From the cell containing the given text, extract its center point as [x, y] coordinate. 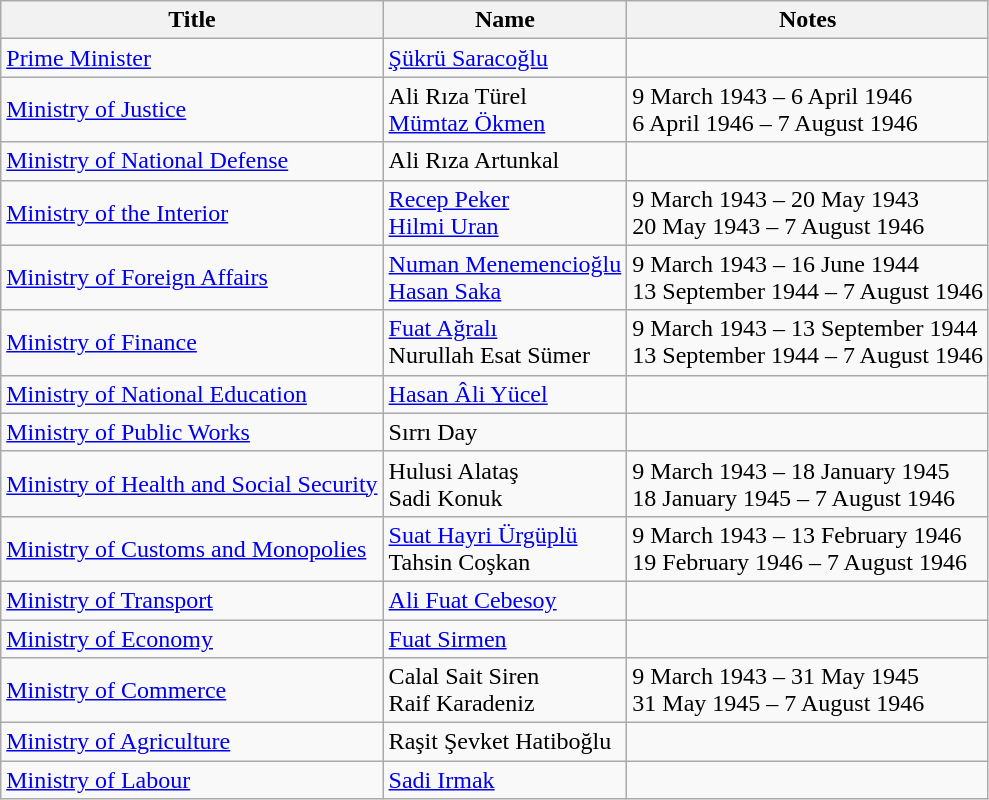
Prime Minister [192, 58]
Fuat Sirmen [505, 639]
Sırrı Day [505, 432]
Ministry of Finance [192, 342]
Ministry of Customs and Monopolies [192, 548]
Ministry of Labour [192, 780]
Fuat AğralıNurullah Esat Sümer [505, 342]
9 March 1943 – 16 June 194413 September 1944 – 7 August 1946 [808, 278]
Ministry of the Interior [192, 212]
Ali Fuat Cebesoy [505, 600]
Raşit Şevket Hatiboğlu [505, 742]
Ministry of Commerce [192, 690]
Ministry of Public Works [192, 432]
9 March 1943 – 13 February 194619 February 1946 – 7 August 1946 [808, 548]
Notes [808, 20]
9 March 1943 – 13 September 194413 September 1944 – 7 August 1946 [808, 342]
Ministry of Health and Social Security [192, 484]
Ministry of Transport [192, 600]
Ministry of Justice [192, 110]
9 March 1943 – 20 May 194320 May 1943 – 7 August 1946 [808, 212]
Title [192, 20]
Ministry of National Defense [192, 161]
Şükrü Saracoğlu [505, 58]
Ministry of Agriculture [192, 742]
Suat Hayri ÜrgüplüTahsin Coşkan [505, 548]
Name [505, 20]
Ali Rıza TürelMümtaz Ökmen [505, 110]
Ali Rıza Artunkal [505, 161]
Hulusi AlataşSadi Konuk [505, 484]
Ministry of National Education [192, 394]
9 March 1943 – 6 April 19466 April 1946 – 7 August 1946 [808, 110]
Numan MenemencioğluHasan Saka [505, 278]
Sadi Irmak [505, 780]
Hasan Âli Yücel [505, 394]
Recep PekerHilmi Uran [505, 212]
Calal Sait SirenRaif Karadeniz [505, 690]
Ministry of Foreign Affairs [192, 278]
9 March 1943 – 18 January 194518 January 1945 – 7 August 1946 [808, 484]
9 March 1943 – 31 May 194531 May 1945 – 7 August 1946 [808, 690]
Ministry of Economy [192, 639]
